Locate the cell with the specified text and output its (x, y) center coordinate. 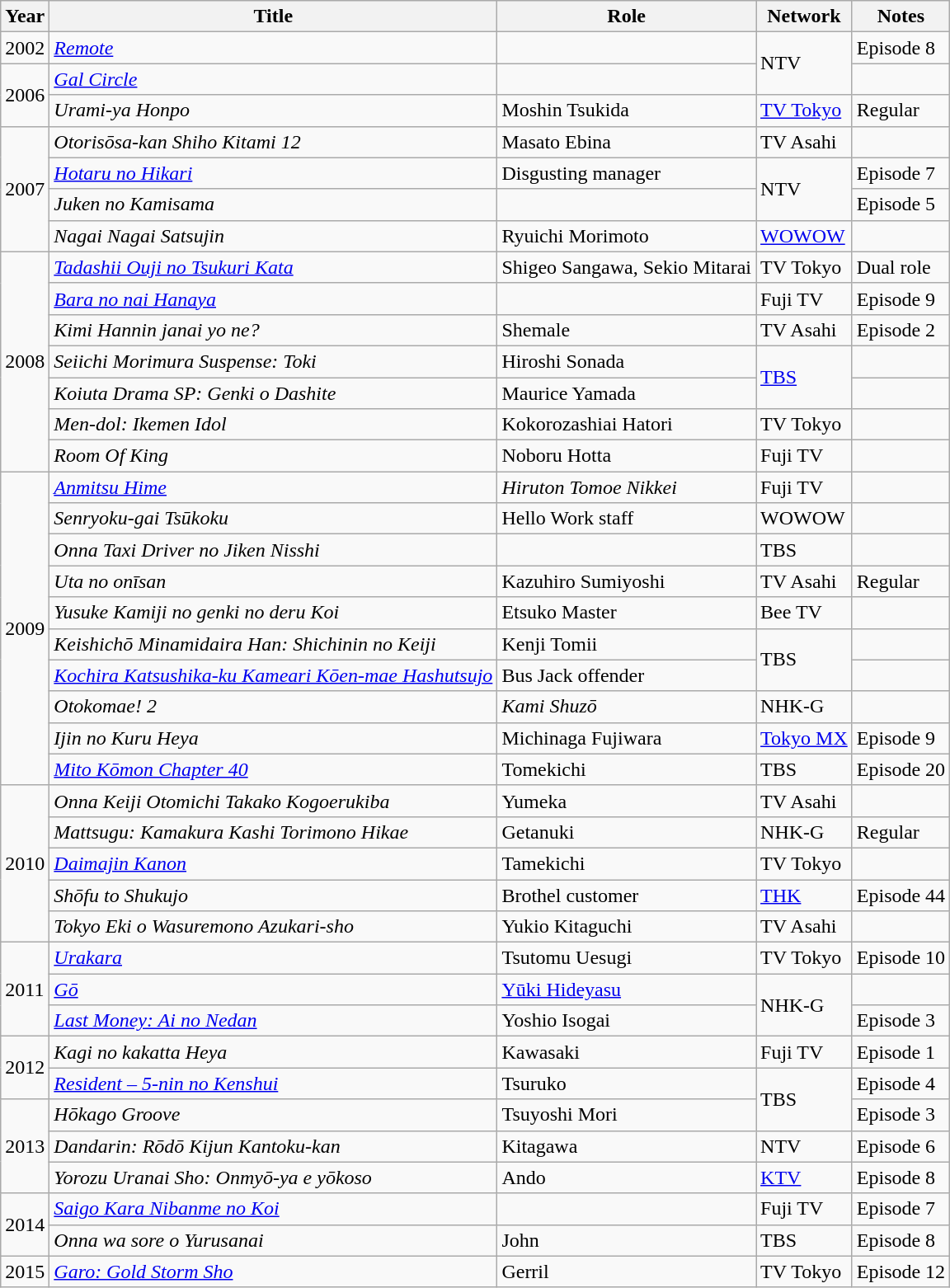
Tokyo MX (805, 738)
Kazuhiro Sumiyoshi (627, 581)
Tsutomu Uesugi (627, 958)
Yoshio Isogai (627, 1021)
Dual role (901, 267)
2007 (25, 189)
Hotaru no Hikari (274, 173)
Remote (274, 48)
Gerril (627, 1272)
Seiichi Morimura Suspense: Toki (274, 361)
2006 (25, 95)
Ando (627, 1178)
Episode 10 (901, 958)
2010 (25, 863)
Tsuruko (627, 1084)
Gal Circle (274, 79)
Notes (901, 16)
Masato Ebina (627, 142)
Noboru Hotta (627, 456)
Title (274, 16)
Garo: Gold Storm Sho (274, 1272)
2002 (25, 48)
Tamekichi (627, 863)
Yumeka (627, 801)
Tokyo Eki o Wasuremono Azukari-sho (274, 927)
Yūki Hideyasu (627, 990)
Otorisōsa-kan Shiho Kitami 12 (274, 142)
Bus Jack offender (627, 675)
Anmitsu Hime (274, 487)
Disgusting manager (627, 173)
Year (25, 16)
Episode 1 (901, 1052)
Kimi Hannin janai yo ne? (274, 330)
Onna Taxi Driver no Jiken Nisshi (274, 550)
Kokorozashiai Hatori (627, 425)
Episode 12 (901, 1272)
Tomekichi (627, 769)
Maurice Yamada (627, 393)
Kawasaki (627, 1052)
2015 (25, 1272)
Episode 44 (901, 895)
Kochira Katsushika-ku Kameari Kōen-mae Hashutsujo (274, 675)
Nagai Nagai Satsujin (274, 236)
2011 (25, 990)
Yusuke Kamiji no genki no deru Koi (274, 613)
Episode 2 (901, 330)
Hōkago Groove (274, 1115)
Episode 4 (901, 1084)
John (627, 1240)
Kitagawa (627, 1146)
Hiroshi Sonada (627, 361)
KTV (805, 1178)
2013 (25, 1146)
Room Of King (274, 456)
Koiuta Drama SP: Genki o Dashite (274, 393)
2014 (25, 1225)
Dandarin: Rōdō Kijun Kantoku-kan (274, 1146)
Mattsugu: Kamakura Kashi Torimono Hikae (274, 832)
Episode 5 (901, 204)
Michinaga Fujiwara (627, 738)
Ijin no Kuru Heya (274, 738)
Bara no nai Hanaya (274, 298)
Senryoku-gai Tsūkoku (274, 519)
Role (627, 16)
Yorozu Uranai Sho: Onmyō-ya e yōkoso (274, 1178)
2012 (25, 1068)
Urakara (274, 958)
Network (805, 16)
2008 (25, 361)
2009 (25, 628)
Hello Work staff (627, 519)
Saigo Kara Nibanme no Koi (274, 1209)
Episode 6 (901, 1146)
Episode 20 (901, 769)
Onna Keiji Otomichi Takako Kogoerukiba (274, 801)
Onna wa sore o Yurusanai (274, 1240)
Otokomae! 2 (274, 707)
Mito Kōmon Chapter 40 (274, 769)
Yukio Kitaguchi (627, 927)
Uta no onīsan (274, 581)
Kami Shuzō (627, 707)
Shemale (627, 330)
Moshin Tsukida (627, 110)
Kenji Tomii (627, 644)
Keishichō Minamidaira Han: Shichinin no Keiji (274, 644)
Tsuyoshi Mori (627, 1115)
Men-dol: Ikemen Idol (274, 425)
Urami-ya Honpo (274, 110)
Gō (274, 990)
Juken no Kamisama (274, 204)
Last Money: Ai no Nedan (274, 1021)
Shōfu to Shukujo (274, 895)
Getanuki (627, 832)
Hiruton Tomoe Nikkei (627, 487)
Resident – 5-nin no Kenshui (274, 1084)
Tadashii Ouji no Tsukuri Kata (274, 267)
Etsuko Master (627, 613)
Kagi no kakatta Heya (274, 1052)
THK (805, 895)
Ryuichi Morimoto (627, 236)
Brothel customer (627, 895)
Bee TV (805, 613)
Daimajin Kanon (274, 863)
Shigeo Sangawa, Sekio Mitarai (627, 267)
